Return the [x, y] coordinate for the center point of the cell that contains the specified text.  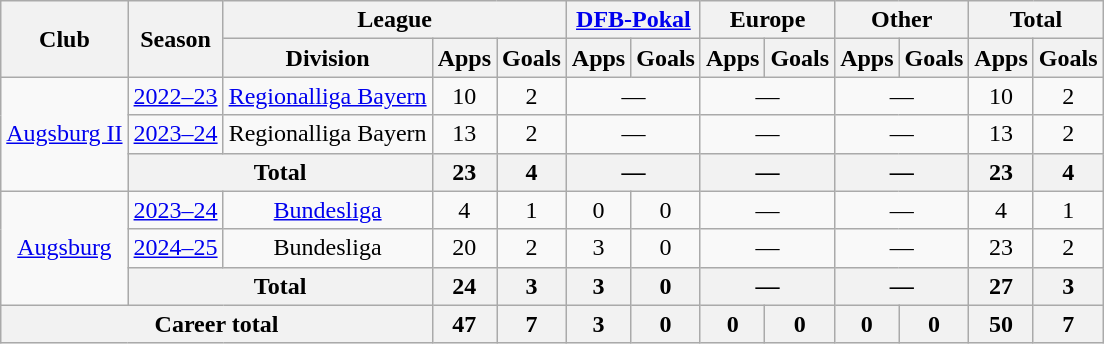
Europe [767, 20]
League [394, 20]
Division [328, 58]
2024–25 [176, 248]
Career total [216, 324]
50 [1001, 324]
47 [464, 324]
24 [464, 286]
Augsburg [64, 248]
Season [176, 39]
DFB-Pokal [633, 20]
Other [902, 20]
Augsburg II [64, 134]
Club [64, 39]
2022–23 [176, 96]
20 [464, 248]
27 [1001, 286]
